Provide the (x, y) coordinate of the cell's center where the given text is located.  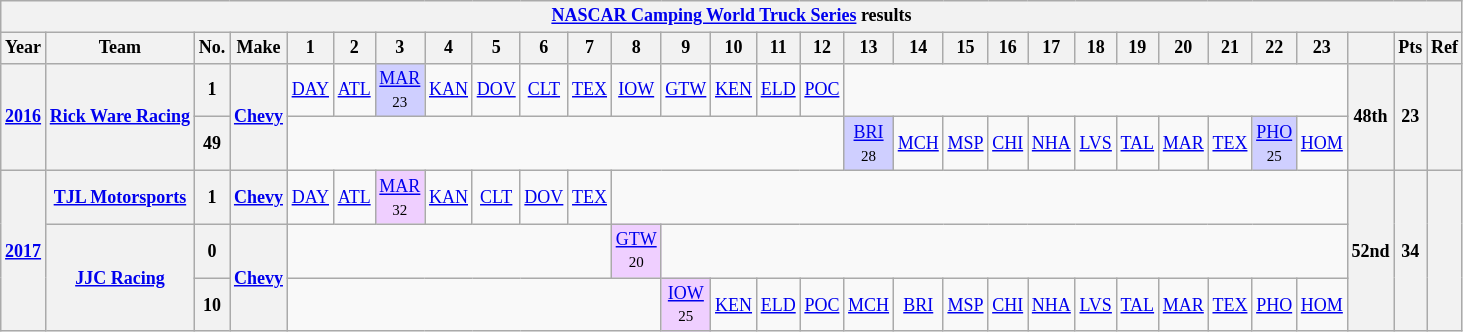
11 (778, 48)
49 (212, 144)
19 (1137, 48)
17 (1052, 48)
PHO (1274, 305)
Ref (1445, 48)
NASCAR Camping World Truck Series results (732, 16)
48th (1370, 116)
Team (120, 48)
Rick Ware Racing (120, 116)
15 (966, 48)
PHO25 (1274, 144)
13 (869, 48)
52nd (1370, 250)
34 (1410, 250)
Year (24, 48)
16 (1008, 48)
IOW (636, 90)
MAR32 (400, 197)
14 (918, 48)
18 (1096, 48)
TJL Motorsports (120, 197)
No. (212, 48)
22 (1274, 48)
8 (636, 48)
7 (590, 48)
GTW20 (636, 251)
JJC Racing (120, 278)
6 (544, 48)
21 (1230, 48)
20 (1183, 48)
4 (449, 48)
2017 (24, 250)
0 (212, 251)
3 (400, 48)
9 (686, 48)
IOW25 (686, 305)
MAR23 (400, 90)
12 (822, 48)
Make (259, 48)
Pts (1410, 48)
GTW (686, 90)
5 (496, 48)
BRI (918, 305)
2 (354, 48)
BRI28 (869, 144)
2016 (24, 116)
